Return the [X, Y] coordinate for the center point of the cell that contains the specified text.  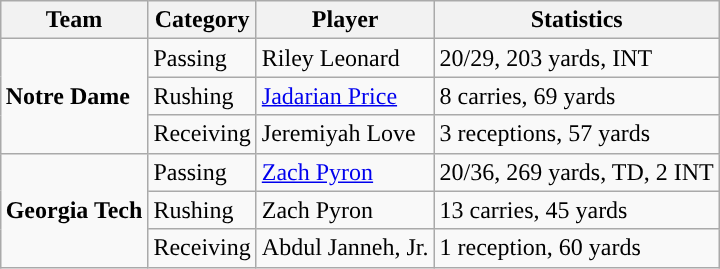
Jeremiyah Love [345, 134]
Riley Leonard [345, 58]
Player [345, 20]
Jadarian Price [345, 96]
8 carries, 69 yards [576, 96]
Category [202, 20]
3 receptions, 57 yards [576, 134]
Georgia Tech [74, 210]
20/29, 203 yards, INT [576, 58]
Statistics [576, 20]
13 carries, 45 yards [576, 210]
Notre Dame [74, 96]
20/36, 269 yards, TD, 2 INT [576, 172]
Abdul Janneh, Jr. [345, 248]
1 reception, 60 yards [576, 248]
Team [74, 20]
